Capture the cell that displays the provided text and extract its [x, y] central coordinate. 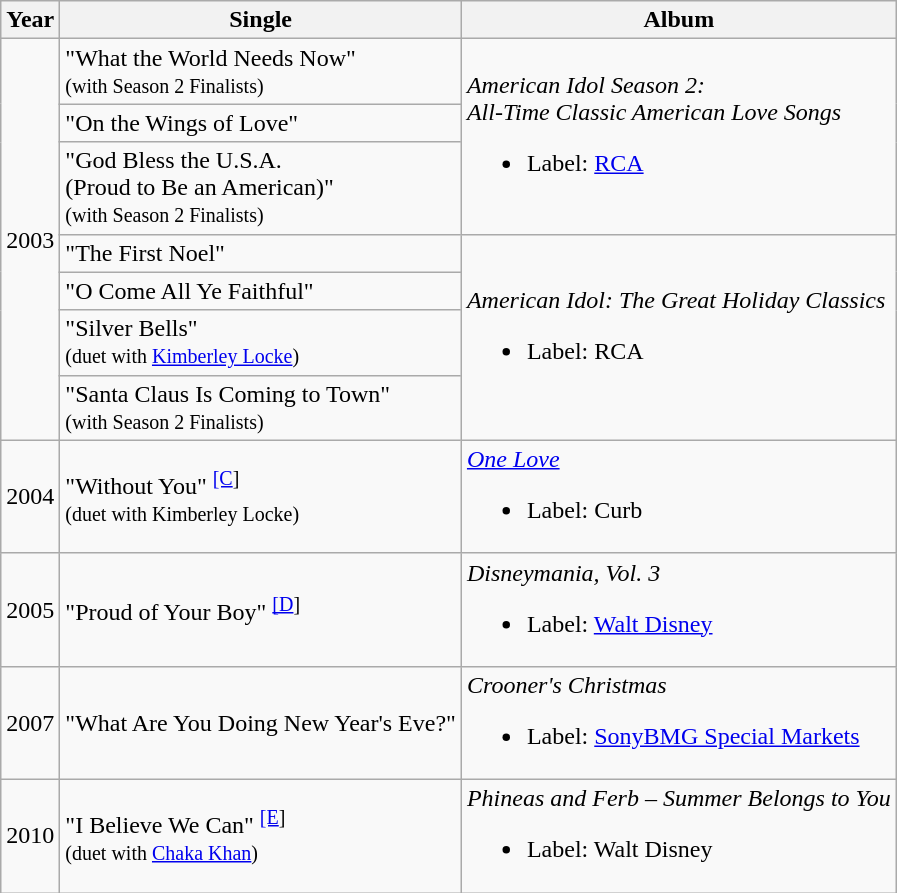
2003 [30, 240]
"Without You" [C](duet with Kimberley Locke) [261, 496]
"The First Noel" [261, 253]
"On the Wings of Love" [261, 123]
American Idol: The Great Holiday ClassicsLabel: RCA [678, 337]
"What Are You Doing New Year's Eve?" [261, 722]
American Idol Season 2: All-Time Classic American Love SongsLabel: RCA [678, 136]
One LoveLabel: Curb [678, 496]
2005 [30, 610]
"I Believe We Can" [E](duet with Chaka Khan) [261, 836]
Album [678, 20]
"Silver Bells"(duet with Kimberley Locke) [261, 342]
2007 [30, 722]
"Proud of Your Boy" [D] [261, 610]
"Santa Claus Is Coming to Town"(with Season 2 Finalists) [261, 408]
"What the World Needs Now"(with Season 2 Finalists) [261, 72]
2010 [30, 836]
Phineas and Ferb – Summer Belongs to YouLabel: Walt Disney [678, 836]
Year [30, 20]
Crooner's ChristmasLabel: SonyBMG Special Markets [678, 722]
Single [261, 20]
"God Bless the U.S.A.(Proud to Be an American)"(with Season 2 Finalists) [261, 188]
Disneymania, Vol. 3Label: Walt Disney [678, 610]
"O Come All Ye Faithful" [261, 291]
2004 [30, 496]
